Detect which cell encompasses the target text, then output its [X, Y] center coordinate. 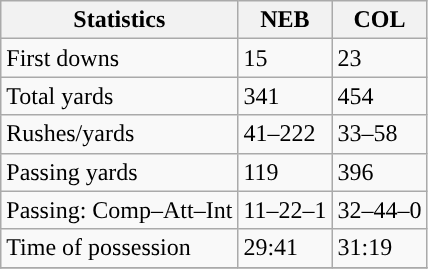
Statistics [120, 20]
Total yards [120, 96]
Time of possession [120, 248]
31:19 [380, 248]
Rushes/yards [120, 134]
33–58 [380, 134]
11–22–1 [285, 210]
396 [380, 172]
29:41 [285, 248]
341 [285, 96]
First downs [120, 58]
41–222 [285, 134]
Passing yards [120, 172]
15 [285, 58]
454 [380, 96]
32–44–0 [380, 210]
23 [380, 58]
NEB [285, 20]
119 [285, 172]
COL [380, 20]
Passing: Comp–Att–Int [120, 210]
